Output the [X, Y] coordinate of the center of the cell containing the given text.  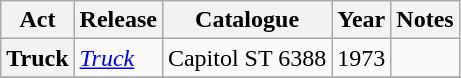
Act [38, 20]
Year [362, 20]
Capitol ST 6388 [246, 58]
1973 [362, 58]
Release [118, 20]
Notes [425, 20]
Catalogue [246, 20]
